Search for the cell housing the specified text and yield its [X, Y] center coordinate. 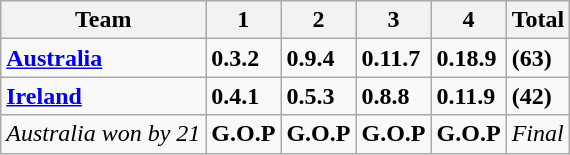
Australia [104, 58]
3 [394, 20]
Total [538, 20]
(42) [538, 96]
0.11.7 [394, 58]
1 [244, 20]
Final [538, 134]
0.8.8 [394, 96]
0.18.9 [468, 58]
4 [468, 20]
0.11.9 [468, 96]
0.9.4 [318, 58]
Australia won by 21 [104, 134]
0.5.3 [318, 96]
Ireland [104, 96]
0.3.2 [244, 58]
Team [104, 20]
(63) [538, 58]
0.4.1 [244, 96]
2 [318, 20]
